Identify which cell holds the provided text, then report its (x, y) central coordinate. 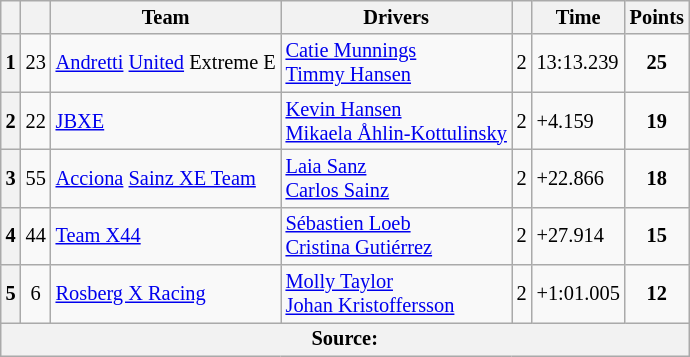
1 (11, 63)
Sébastien Loeb Cristina Gutiérrez (396, 236)
Andretti United Extreme E (166, 63)
25 (657, 63)
3 (11, 178)
13:13.239 (578, 63)
44 (36, 236)
22 (36, 121)
Time (578, 17)
12 (657, 294)
6 (36, 294)
Drivers (396, 17)
55 (36, 178)
4 (11, 236)
Molly Taylor Johan Kristoffersson (396, 294)
+4.159 (578, 121)
19 (657, 121)
Acciona Sainz XE Team (166, 178)
15 (657, 236)
JBXE (166, 121)
+27.914 (578, 236)
Team X44 (166, 236)
5 (11, 294)
Source: (345, 339)
Catie Munnings Timmy Hansen (396, 63)
+1:01.005 (578, 294)
Laia Sanz Carlos Sainz (396, 178)
Team (166, 17)
23 (36, 63)
+22.866 (578, 178)
Rosberg X Racing (166, 294)
Kevin Hansen Mikaela Åhlin-Kottulinsky (396, 121)
18 (657, 178)
Points (657, 17)
